Pinpoint the cell where the given text exists, returning its [X, Y] midpoint coordinate. 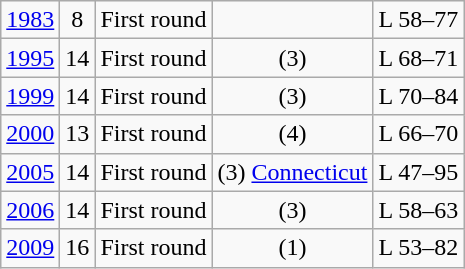
1995 [30, 58]
L 58–63 [418, 210]
L 70–84 [418, 96]
(1) [292, 248]
(4) [292, 134]
L 53–82 [418, 248]
2005 [30, 172]
L 68–71 [418, 58]
2000 [30, 134]
L 58–77 [418, 20]
13 [78, 134]
2006 [30, 210]
8 [78, 20]
L 47–95 [418, 172]
L 66–70 [418, 134]
1983 [30, 20]
(3) Connecticut [292, 172]
1999 [30, 96]
2009 [30, 248]
16 [78, 248]
